Identify which cell holds the provided text, then report its [x, y] central coordinate. 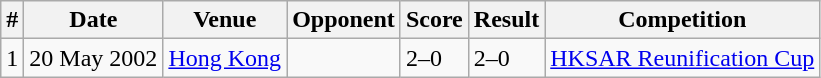
Opponent [344, 20]
1 [12, 58]
Competition [682, 20]
Date [94, 20]
HKSAR Reunification Cup [682, 58]
Venue [225, 20]
Hong Kong [225, 58]
Score [434, 20]
# [12, 20]
20 May 2002 [94, 58]
Result [506, 20]
